Identify which cell holds the provided text, then report its (X, Y) central coordinate. 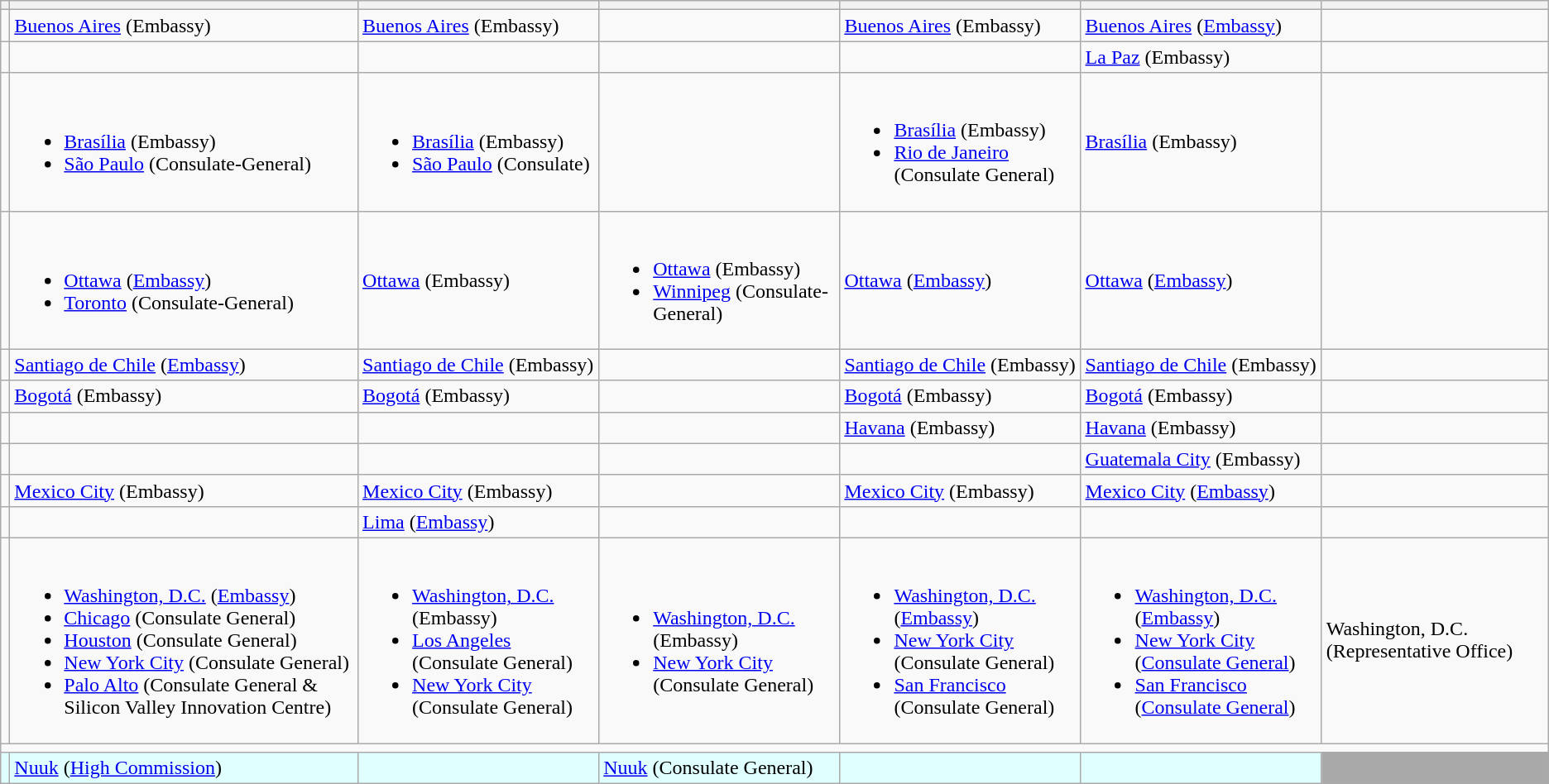
Washington, D.C. (Embassy)New York City (Consulate General) (720, 640)
Brasília (Embassy)São Paulo (Consulate-General) (184, 142)
Washington, D.C. (Representative Office) (1435, 640)
Washington, D.C. (Embassy)Los Angeles (Consulate General)New York City (Consulate General) (478, 640)
Brasília (Embassy)São Paulo (Consulate) (478, 142)
Ottawa (Embassy)Toronto (Consulate-General) (184, 280)
Brasília (Embassy)Rio de Janeiro (Consulate General) (960, 142)
Ottawa (Embassy)Winnipeg (Consulate-General) (720, 280)
La Paz (Embassy) (1201, 57)
Nuuk (High Commission) (184, 768)
Guatemala City (Embassy) (1201, 459)
Brasília (Embassy) (1201, 142)
Nuuk (Consulate General) (720, 768)
Lima (Embassy) (478, 522)
